Identify which cell holds the provided text, then report its (X, Y) central coordinate. 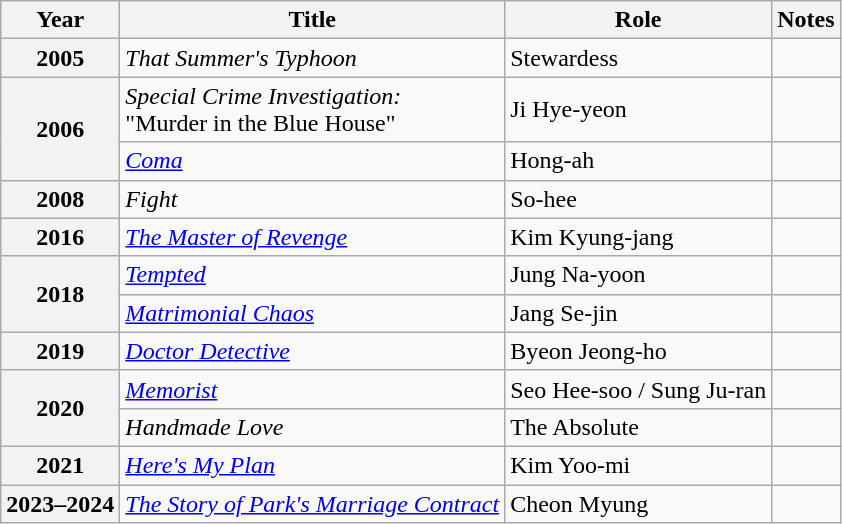
Ji Hye-yeon (638, 110)
The Absolute (638, 427)
Matrimonial Chaos (312, 313)
2018 (60, 294)
Tempted (312, 275)
2019 (60, 351)
The Story of Park's Marriage Contract (312, 503)
2006 (60, 128)
2021 (60, 465)
Memorist (312, 389)
That Summer's Typhoon (312, 58)
The Master of Revenge (312, 237)
Cheon Myung (638, 503)
Hong-ah (638, 161)
2020 (60, 408)
Here's My Plan (312, 465)
2016 (60, 237)
2008 (60, 199)
Handmade Love (312, 427)
Jang Se-jin (638, 313)
Stewardess (638, 58)
So-hee (638, 199)
Doctor Detective (312, 351)
Kim Kyung-jang (638, 237)
Special Crime Investigation:"Murder in the Blue House" (312, 110)
Seo Hee-soo / Sung Ju-ran (638, 389)
Kim Yoo-mi (638, 465)
Title (312, 20)
Role (638, 20)
Coma (312, 161)
Jung Na-yoon (638, 275)
Year (60, 20)
Fight (312, 199)
2005 (60, 58)
2023–2024 (60, 503)
Notes (806, 20)
Byeon Jeong-ho (638, 351)
